Locate the cell with the specified text and output its (X, Y) center coordinate. 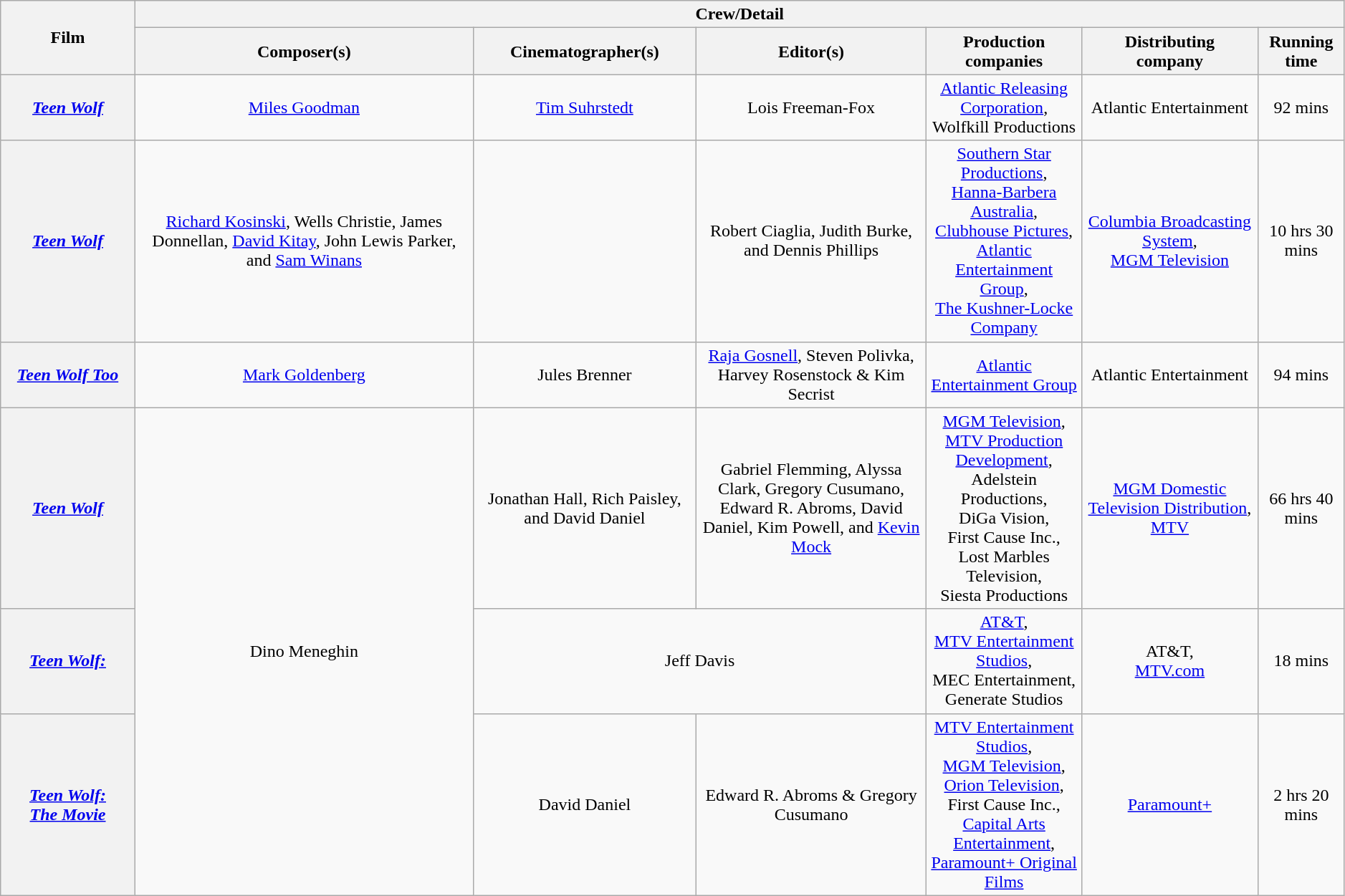
Crew/Detail (739, 14)
Teen Wolf: The Movie (68, 804)
Teen Wolf: (68, 661)
Edward R. Abroms & Gregory Cusumano (811, 804)
18 mins (1301, 661)
Columbia Broadcasting System, MGM Television (1169, 241)
10 hrs 30 mins (1301, 241)
MGM Television, MTV Production Development, Adelstein Productions, DiGa Vision, First Cause Inc., Lost Marbles Television, Siesta Productions (1005, 509)
AT&T, MTV Entertainment Studios, MEC Entertainment, Generate Studios (1005, 661)
MTV Entertainment Studios, MGM Television, Orion Television, First Cause Inc.,Capital Arts Entertainment, Paramount+ Original Films (1005, 804)
Raja Gosnell, Steven Polivka, Harvey Rosenstock & Kim Secrist (811, 375)
Atlantic Releasing Corporation, Wolfkill Productions (1005, 107)
Atlantic Entertainment Group (1005, 375)
AT&T, MTV.com (1169, 661)
MGM Domestic Television Distribution, MTV (1169, 509)
Teen Wolf Too (68, 375)
Film (68, 37)
Composer(s) (304, 52)
Running time (1301, 52)
Paramount+ (1169, 804)
Gabriel Flemming, Alyssa Clark, Gregory Cusumano, Edward R. Abroms, David Daniel, Kim Powell, and Kevin Mock (811, 509)
Editor(s) (811, 52)
Jules Brenner (585, 375)
Jeff Davis (699, 661)
Miles Goodman (304, 107)
92 mins (1301, 107)
Distributing company (1169, 52)
David Daniel (585, 804)
Mark Goldenberg (304, 375)
Tim Suhrstedt (585, 107)
2 hrs 20 mins (1301, 804)
Jonathan Hall, Rich Paisley, and David Daniel (585, 509)
Lois Freeman-Fox (811, 107)
Southern Star Productions, Hanna-Barbera Australia, Clubhouse Pictures, Atlantic Entertainment Group, The Kushner-Locke Company (1005, 241)
Dino Meneghin (304, 652)
66 hrs 40 mins (1301, 509)
94 mins (1301, 375)
Robert Ciaglia, Judith Burke, and Dennis Phillips (811, 241)
Production companies (1005, 52)
Cinematographer(s) (585, 52)
Richard Kosinski, Wells Christie, James Donnellan, David Kitay, John Lewis Parker, and Sam Winans (304, 241)
